For the text-containing cell, return its midpoint in (x, y) coordinate format. 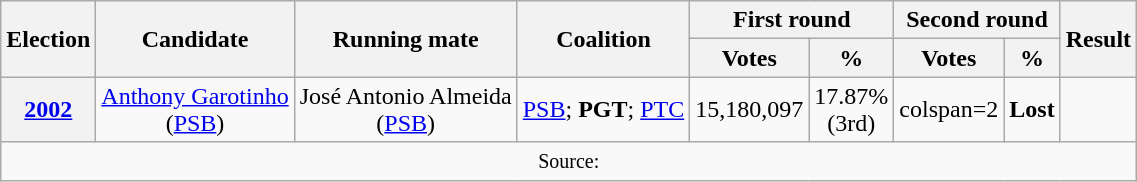
Source: (569, 161)
Candidate (195, 39)
José Antonio Almeida(PSB) (406, 110)
Coalition (603, 39)
First round (792, 20)
Lost (1032, 110)
Anthony Garotinho(PSB) (195, 110)
17.87%(3rd) (852, 110)
15,180,097 (750, 110)
Election (48, 39)
PSB; PGT; PTC (603, 110)
Running mate (406, 39)
Result (1098, 39)
2002 (48, 110)
Second round (977, 20)
colspan=2 (949, 110)
